Extract the (X, Y) coordinate from the center of the cell holding the provided text.  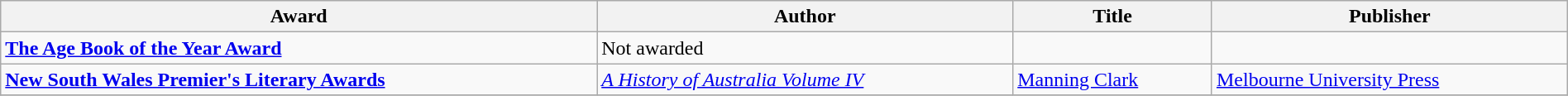
A History of Australia Volume IV (806, 79)
Melbourne University Press (1389, 79)
Not awarded (806, 48)
The Age Book of the Year Award (299, 48)
Award (299, 17)
Title (1113, 17)
Publisher (1389, 17)
New South Wales Premier's Literary Awards (299, 79)
Author (806, 17)
Manning Clark (1113, 79)
